Detect which cell encompasses the target text, then output its (X, Y) center coordinate. 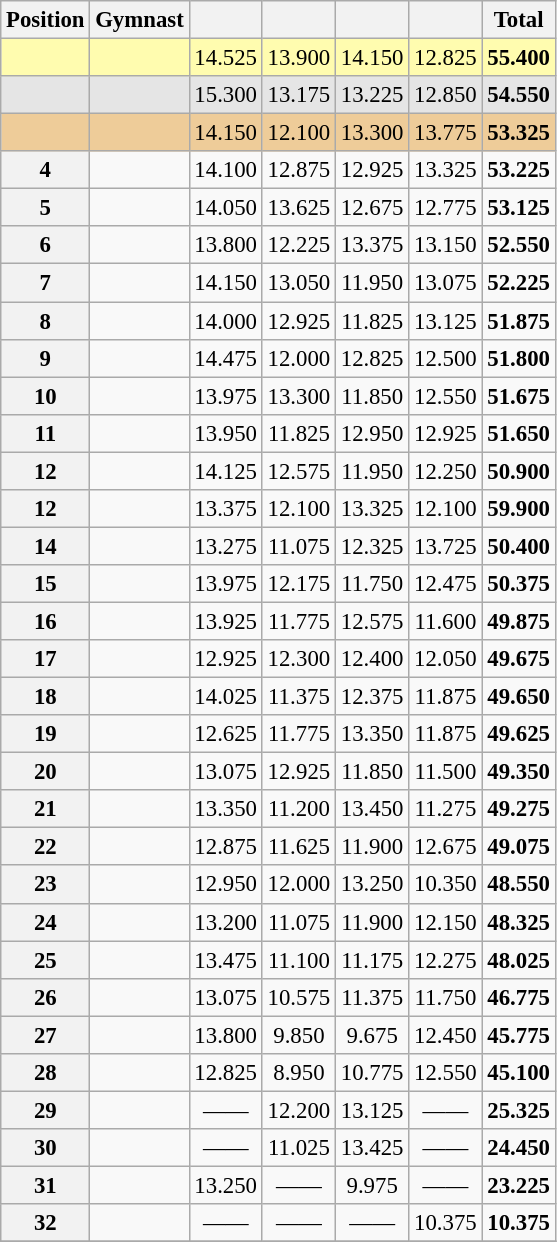
14.000 (226, 321)
11.500 (446, 772)
32 (46, 1223)
16 (46, 621)
13.900 (298, 58)
13.150 (446, 245)
10.775 (372, 1073)
14.100 (226, 170)
23 (46, 885)
30 (46, 1148)
13.050 (298, 283)
13.450 (372, 809)
14.050 (226, 208)
24.450 (518, 1148)
50.375 (518, 584)
54.550 (518, 95)
11.175 (372, 960)
12.275 (446, 960)
52.550 (518, 245)
14.025 (226, 697)
11.600 (446, 621)
12.400 (372, 659)
13.950 (226, 433)
10 (46, 396)
28 (46, 1073)
14.525 (226, 58)
49.875 (518, 621)
45.775 (518, 1035)
7 (46, 283)
25.325 (518, 1110)
51.650 (518, 433)
13.625 (298, 208)
12.500 (446, 358)
18 (46, 697)
12.375 (372, 697)
Position (46, 20)
11.625 (298, 847)
11.100 (298, 960)
13.225 (372, 95)
24 (46, 922)
45.100 (518, 1073)
53.125 (518, 208)
51.675 (518, 396)
50.900 (518, 471)
25 (46, 960)
14 (46, 546)
48.325 (518, 922)
Gymnast (140, 20)
29 (46, 1110)
4 (46, 170)
14.125 (226, 471)
9.850 (298, 1035)
50.400 (518, 546)
13.475 (226, 960)
9.675 (372, 1035)
12.200 (298, 1110)
49.650 (518, 697)
27 (46, 1035)
13.425 (372, 1148)
11 (46, 433)
49.350 (518, 772)
12.150 (446, 922)
52.225 (518, 283)
9.975 (372, 1185)
13.725 (446, 546)
19 (46, 734)
48.025 (518, 960)
21 (46, 809)
12.450 (446, 1035)
13.925 (226, 621)
53.225 (518, 170)
15 (46, 584)
12.775 (446, 208)
6 (46, 245)
22 (46, 847)
48.550 (518, 885)
11.275 (446, 809)
49.675 (518, 659)
13.200 (226, 922)
13.275 (226, 546)
10.575 (298, 997)
51.800 (518, 358)
49.625 (518, 734)
13.775 (446, 133)
55.400 (518, 58)
12.475 (446, 584)
8 (46, 321)
12.225 (298, 245)
12.300 (298, 659)
20 (46, 772)
49.275 (518, 809)
13.175 (298, 95)
11.025 (298, 1148)
12.050 (446, 659)
53.325 (518, 133)
10.350 (446, 885)
12.850 (446, 95)
17 (46, 659)
5 (46, 208)
12.250 (446, 471)
51.875 (518, 321)
12.625 (226, 734)
59.900 (518, 509)
8.950 (298, 1073)
9 (46, 358)
14.475 (226, 358)
12.175 (298, 584)
23.225 (518, 1185)
46.775 (518, 997)
31 (46, 1185)
26 (46, 997)
Total (518, 20)
15.300 (226, 95)
11.200 (298, 809)
12.325 (372, 546)
49.075 (518, 847)
